Detect which cell encompasses the target text, then output its (x, y) center coordinate. 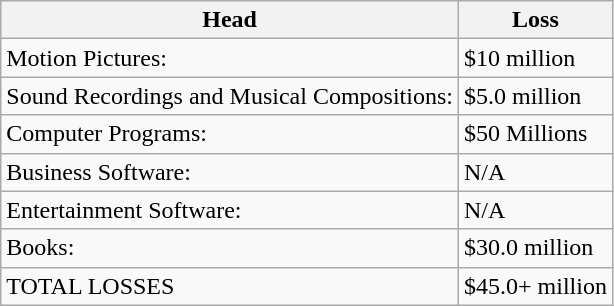
Books: (230, 248)
$30.0 million (535, 248)
Entertainment Software: (230, 210)
Computer Programs: (230, 134)
Sound Recordings and Musical Compositions: (230, 96)
Business Software: (230, 172)
$45.0+ million (535, 286)
TOTAL LOSSES (230, 286)
Head (230, 20)
$10 million (535, 58)
$50 Millions (535, 134)
Loss (535, 20)
Motion Pictures: (230, 58)
$5.0 million (535, 96)
